Locate the cell with the specified text and output its (X, Y) center coordinate. 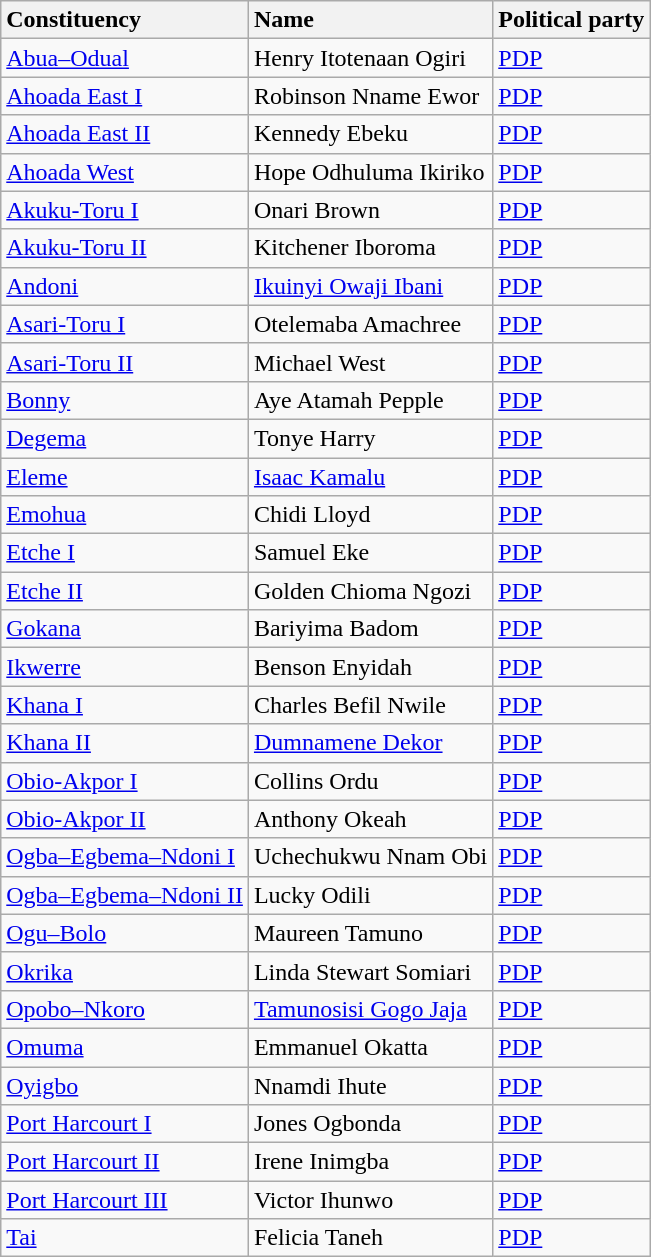
Samuel Eke (370, 553)
Isaac Kamalu (370, 477)
Lucky Odili (370, 895)
Port Harcourt I (125, 1124)
Hope Odhuluma Ikiriko (370, 172)
Obio-Akpor I (125, 781)
Charles Befil Nwile (370, 705)
Emohua (125, 515)
Khana II (125, 743)
Otelemaba Amachree (370, 324)
Tonye Harry (370, 438)
Chidi Lloyd (370, 515)
Kitchener Iboroma (370, 248)
Ahoada West (125, 172)
Ikwerre (125, 667)
Collins Ordu (370, 781)
Jones Ogbonda (370, 1124)
Asari-Toru I (125, 324)
Omuma (125, 1047)
Michael West (370, 362)
Opobo–Nkoro (125, 1009)
Political party (572, 20)
Port Harcourt III (125, 1200)
Ogu–Bolo (125, 933)
Nnamdi Ihute (370, 1085)
Eleme (125, 477)
Uchechukwu Nnam Obi (370, 857)
Linda Stewart Somiari (370, 971)
Golden Chioma Ngozi (370, 591)
Abua–Odual (125, 58)
Robinson Nname Ewor (370, 96)
Tamunosisi Gogo Jaja (370, 1009)
Ahoada East I (125, 96)
Constituency (125, 20)
Degema (125, 438)
Henry Itotenaan Ogiri (370, 58)
Irene Inimgba (370, 1162)
Name (370, 20)
Ogba–Egbema–Ndoni II (125, 895)
Obio-Akpor II (125, 819)
Khana I (125, 705)
Maureen Tamuno (370, 933)
Port Harcourt II (125, 1162)
Benson Enyidah (370, 667)
Ikuinyi Owaji Ibani (370, 286)
Bariyima Badom (370, 629)
Kennedy Ebeku (370, 134)
Akuku-Toru I (125, 210)
Ogba–Egbema–Ndoni I (125, 857)
Okrika (125, 971)
Bonny (125, 400)
Gokana (125, 629)
Oyigbo (125, 1085)
Victor Ihunwo (370, 1200)
Onari Brown (370, 210)
Aye Atamah Pepple (370, 400)
Andoni (125, 286)
Felicia Taneh (370, 1238)
Ahoada East II (125, 134)
Anthony Okeah (370, 819)
Etche II (125, 591)
Dumnamene Dekor (370, 743)
Asari-Toru II (125, 362)
Emmanuel Okatta (370, 1047)
Tai (125, 1238)
Etche I (125, 553)
Akuku-Toru II (125, 248)
